Scan for the cell matching the given text and deliver its [X, Y] coordinate at center. 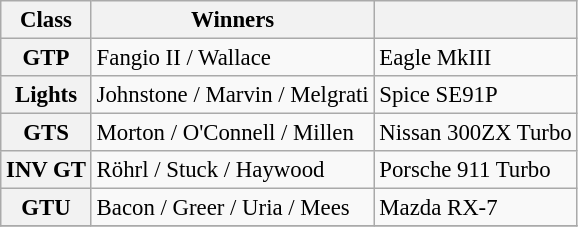
Spice SE91P [476, 95]
GTP [46, 58]
Morton / O'Connell / Millen [232, 133]
Winners [232, 20]
Porsche 911 Turbo [476, 170]
Eagle MkIII [476, 58]
Bacon / Greer / Uria / Mees [232, 208]
INV GT [46, 170]
Johnstone / Marvin / Melgrati [232, 95]
Nissan 300ZX Turbo [476, 133]
Fangio II / Wallace [232, 58]
Class [46, 20]
GTU [46, 208]
Röhrl / Stuck / Haywood [232, 170]
Lights [46, 95]
GTS [46, 133]
Mazda RX-7 [476, 208]
